Identify which cell holds the provided text, then report its [X, Y] central coordinate. 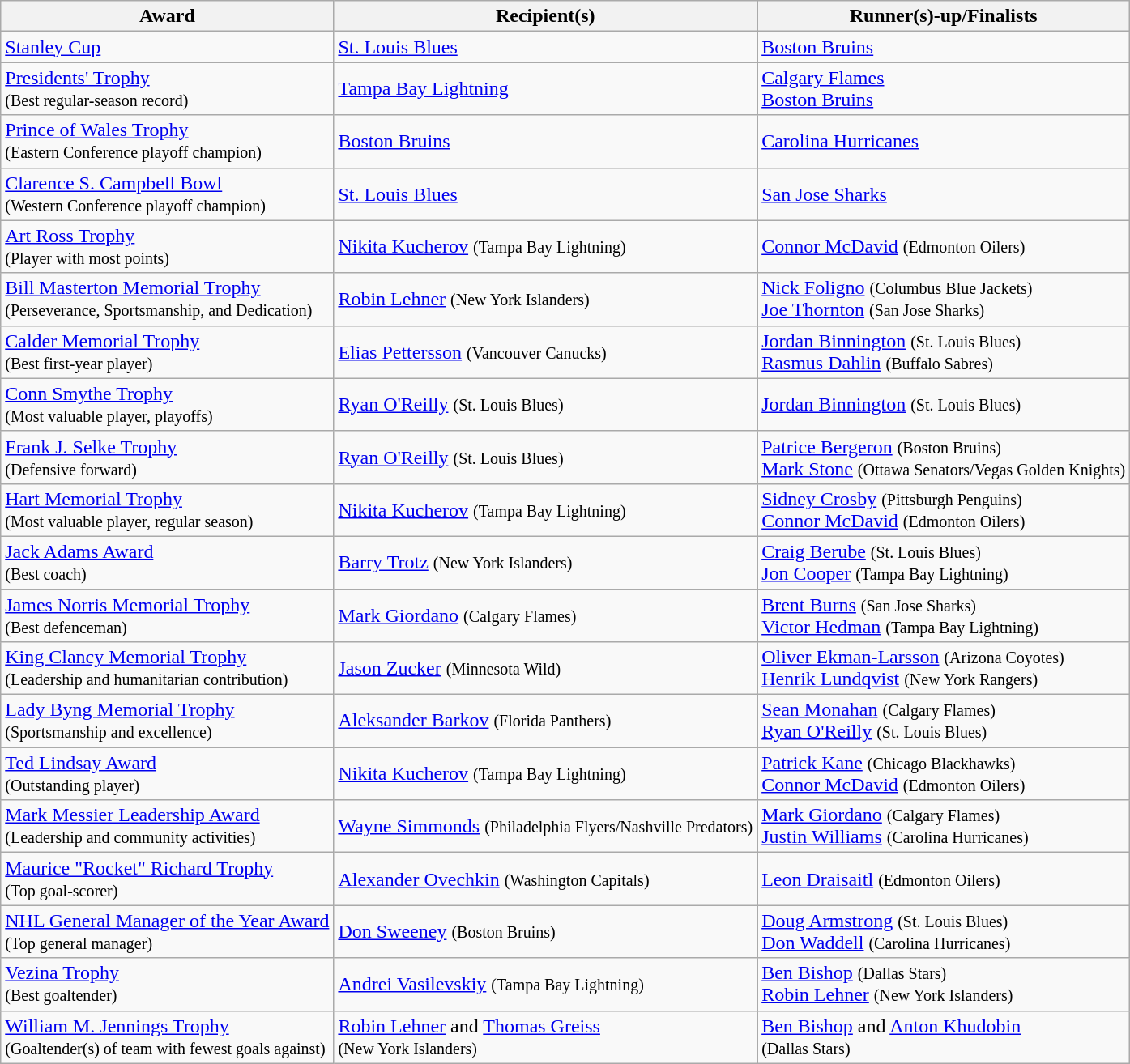
Sidney Crosby (Pittsburgh Penguins)Connor McDavid (Edmonton Oilers) [944, 510]
William M. Jennings Trophy(Goaltender(s) of team with fewest goals against) [167, 1036]
Leon Draisaitl (Edmonton Oilers) [944, 879]
Doug Armstrong (St. Louis Blues)Don Waddell (Carolina Hurricanes) [944, 931]
Jordan Binnington (St. Louis Blues)Rasmus Dahlin (Buffalo Sabres) [944, 351]
Presidents' Trophy(Best regular-season record) [167, 89]
Alexander Ovechkin (Washington Capitals) [546, 879]
Robin Lehner and Thomas Greiss(New York Islanders) [546, 1036]
King Clancy Memorial Trophy(Leadership and humanitarian contribution) [167, 669]
Wayne Simmonds (Philadelphia Flyers/Nashville Predators) [546, 826]
Frank J. Selke Trophy(Defensive forward) [167, 457]
Craig Berube (St. Louis Blues)Jon Cooper (Tampa Bay Lightning) [944, 562]
Jason Zucker (Minnesota Wild) [546, 669]
Mark Giordano (Calgary Flames) [546, 615]
NHL General Manager of the Year Award(Top general manager) [167, 931]
Lady Byng Memorial Trophy(Sportsmanship and excellence) [167, 721]
Barry Trotz (New York Islanders) [546, 562]
Conn Smythe Trophy(Most valuable player, playoffs) [167, 405]
Jordan Binnington (St. Louis Blues) [944, 405]
Calgary FlamesBoston Bruins [944, 89]
Carolina Hurricanes [944, 141]
Award [167, 16]
Stanley Cup [167, 47]
Andrei Vasilevskiy (Tampa Bay Lightning) [546, 985]
Aleksander Barkov (Florida Panthers) [546, 721]
Clarence S. Campbell Bowl(Western Conference playoff champion) [167, 194]
Connor McDavid (Edmonton Oilers) [944, 246]
Jack Adams Award(Best coach) [167, 562]
Oliver Ekman-Larsson (Arizona Coyotes)Henrik Lundqvist (New York Rangers) [944, 669]
Runner(s)-up/Finalists [944, 16]
Ben Bishop (Dallas Stars)Robin Lehner (New York Islanders) [944, 985]
Tampa Bay Lightning [546, 89]
Hart Memorial Trophy(Most valuable player, regular season) [167, 510]
Robin Lehner (New York Islanders) [546, 300]
Brent Burns (San Jose Sharks)Victor Hedman (Tampa Bay Lightning) [944, 615]
Mark Messier Leadership Award(Leadership and community activities) [167, 826]
Recipient(s) [546, 16]
Mark Giordano (Calgary Flames)Justin Williams (Carolina Hurricanes) [944, 826]
Patrick Kane (Chicago Blackhawks)Connor McDavid (Edmonton Oilers) [944, 774]
Vezina Trophy(Best goaltender) [167, 985]
Maurice "Rocket" Richard Trophy(Top goal-scorer) [167, 879]
Sean Monahan (Calgary Flames)Ryan O'Reilly (St. Louis Blues) [944, 721]
Bill Masterton Memorial Trophy(Perseverance, Sportsmanship, and Dedication) [167, 300]
Elias Pettersson (Vancouver Canucks) [546, 351]
Ben Bishop and Anton Khudobin(Dallas Stars) [944, 1036]
Nick Foligno (Columbus Blue Jackets)Joe Thornton (San Jose Sharks) [944, 300]
Prince of Wales Trophy(Eastern Conference playoff champion) [167, 141]
Ted Lindsay Award(Outstanding player) [167, 774]
Don Sweeney (Boston Bruins) [546, 931]
Art Ross Trophy(Player with most points) [167, 246]
Patrice Bergeron (Boston Bruins)Mark Stone (Ottawa Senators/Vegas Golden Knights) [944, 457]
San Jose Sharks [944, 194]
Calder Memorial Trophy(Best first-year player) [167, 351]
James Norris Memorial Trophy(Best defenceman) [167, 615]
